Capture the cell that displays the provided text and extract its (x, y) central coordinate. 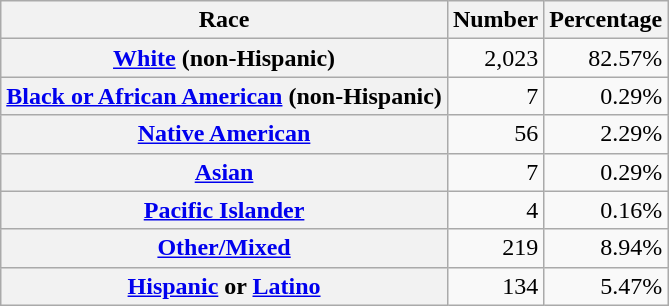
8.94% (606, 248)
0.16% (606, 210)
219 (495, 248)
2,023 (495, 58)
Black or African American (non-Hispanic) (224, 96)
White (non-Hispanic) (224, 58)
4 (495, 210)
Percentage (606, 20)
Native American (224, 134)
Hispanic or Latino (224, 286)
Number (495, 20)
82.57% (606, 58)
2.29% (606, 134)
5.47% (606, 286)
Pacific Islander (224, 210)
Asian (224, 172)
Other/Mixed (224, 248)
Race (224, 20)
134 (495, 286)
56 (495, 134)
